Return the (x, y) coordinate for the center point of the cell that contains the specified text.  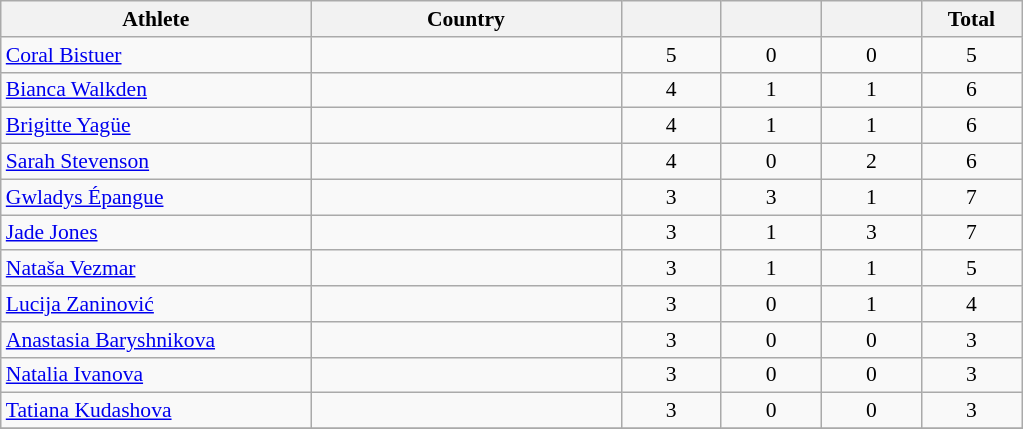
Sarah Stevenson (156, 162)
Athlete (156, 19)
Anastasia Baryshnikova (156, 340)
Total (971, 19)
Bianca Walkden (156, 90)
Jade Jones (156, 233)
Lucija Zaninović (156, 304)
Coral Bistuer (156, 55)
Gwladys Épangue (156, 197)
Country (466, 19)
Brigitte Yagüe (156, 126)
Nataša Vezmar (156, 269)
Natalia Ivanova (156, 375)
Tatiana Kudashova (156, 411)
2 (871, 162)
